Scan for the cell matching the given text and deliver its (x, y) coordinate at center. 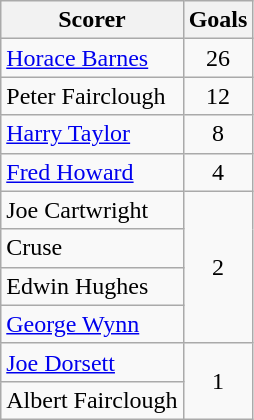
Edwin Hughes (92, 286)
Joe Cartwright (92, 210)
Scorer (92, 20)
Goals (218, 20)
Peter Fairclough (92, 96)
Albert Fairclough (92, 400)
Harry Taylor (92, 134)
Fred Howard (92, 172)
12 (218, 96)
George Wynn (92, 324)
8 (218, 134)
1 (218, 381)
2 (218, 267)
4 (218, 172)
Cruse (92, 248)
Joe Dorsett (92, 362)
Horace Barnes (92, 58)
26 (218, 58)
